Extract the (x, y) coordinate from the center of the cell holding the provided text.  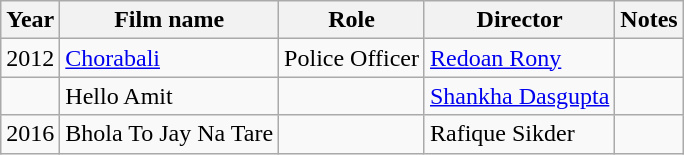
Hello Amit (170, 96)
Year (30, 20)
Notes (649, 20)
2016 (30, 134)
Director (519, 20)
Police Officer (352, 58)
Film name (170, 20)
Shankha Dasgupta (519, 96)
Chorabali (170, 58)
Bhola To Jay Na Tare (170, 134)
2012 (30, 58)
Rafique Sikder (519, 134)
Role (352, 20)
Redoan Rony (519, 58)
